Scan for the cell matching the given text and deliver its (X, Y) coordinate at center. 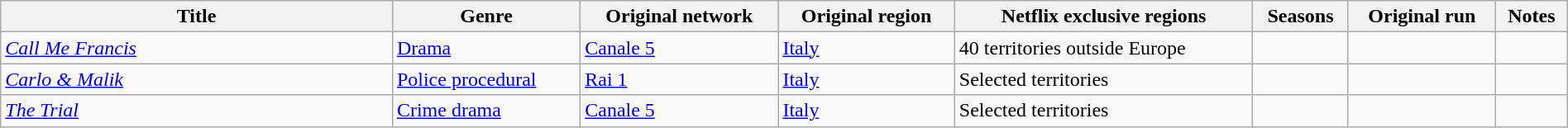
Carlo & Malik (197, 79)
Original network (680, 17)
Seasons (1300, 17)
Title (197, 17)
Call Me Francis (197, 48)
Police procedural (486, 79)
The Trial (197, 111)
Rai 1 (680, 79)
Original run (1422, 17)
Genre (486, 17)
Crime drama (486, 111)
Original region (867, 17)
Drama (486, 48)
40 territories outside Europe (1103, 48)
Notes (1532, 17)
Netflix exclusive regions (1103, 17)
